Provide the [x, y] coordinate of the cell's center where the given text is located.  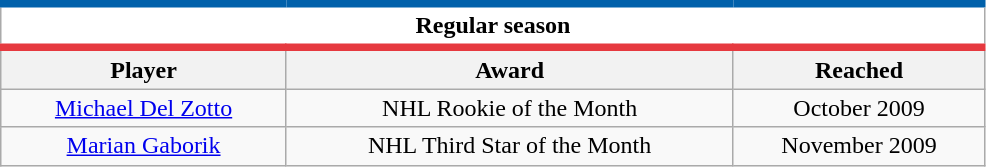
Michael Del Zotto [144, 108]
Player [144, 68]
Award [509, 68]
NHL Rookie of the Month [509, 108]
Marian Gaborik [144, 146]
October 2009 [859, 108]
Regular season [493, 26]
November 2009 [859, 146]
Reached [859, 68]
NHL Third Star of the Month [509, 146]
